Identify which cell holds the provided text, then report its [x, y] central coordinate. 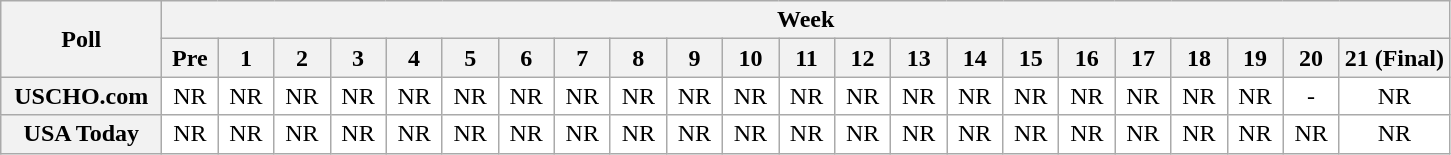
13 [919, 58]
19 [1255, 58]
9 [694, 58]
7 [582, 58]
20 [1311, 58]
USA Today [82, 134]
17 [1143, 58]
8 [638, 58]
- [1311, 96]
6 [526, 58]
Week [806, 20]
14 [975, 58]
16 [1087, 58]
4 [414, 58]
10 [750, 58]
21 (Final) [1394, 58]
18 [1199, 58]
5 [470, 58]
2 [302, 58]
USCHO.com [82, 96]
3 [358, 58]
Pre [190, 58]
11 [806, 58]
12 [863, 58]
15 [1031, 58]
1 [246, 58]
Poll [82, 39]
